Return the (x, y) coordinate for the center point of the cell that contains the specified text.  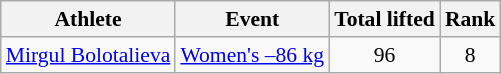
8 (470, 55)
Rank (470, 19)
Total lifted (384, 19)
96 (384, 55)
Athlete (88, 19)
Mirgul Bolotalieva (88, 55)
Women's –86 kg (252, 55)
Event (252, 19)
